For the text-containing cell, return its midpoint in [x, y] coordinate format. 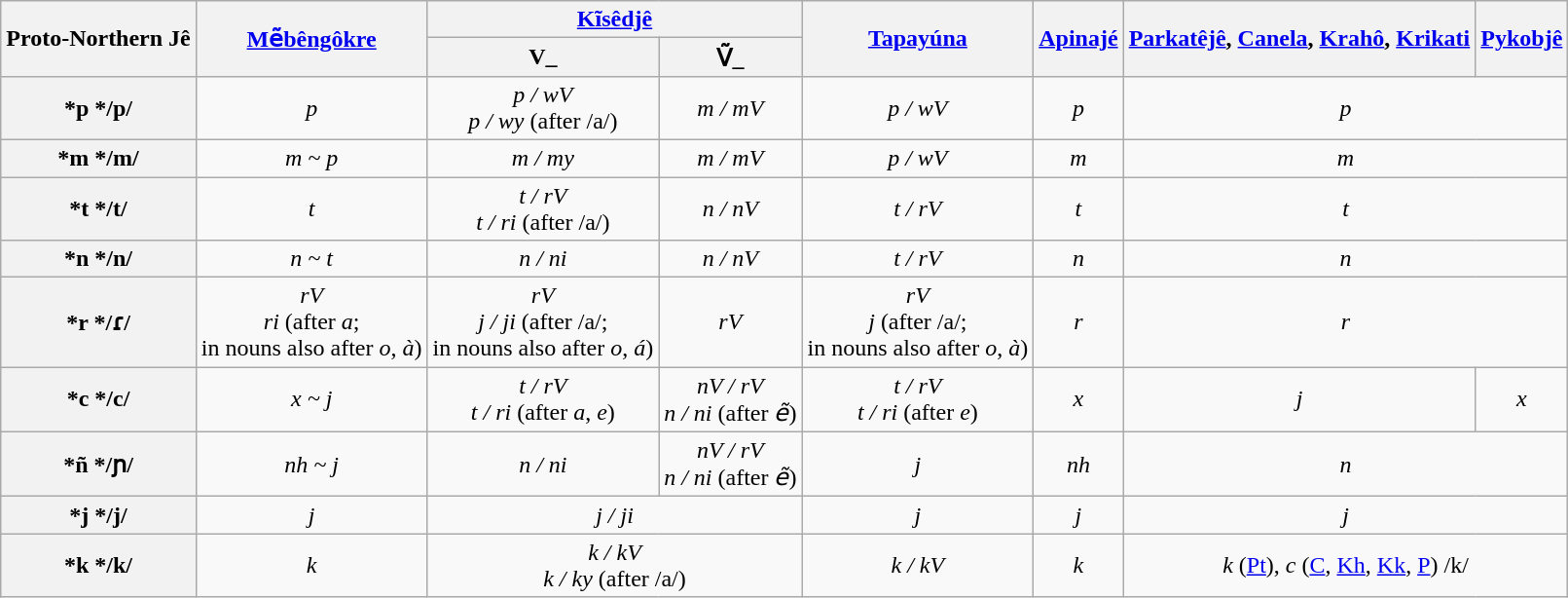
rV [730, 322]
n ~ t [311, 259]
t / rVt / ri (after e) [918, 399]
m ~ p [311, 158]
t / rVt / ri (after /a/) [543, 208]
rVj / ji (after /a/;in nouns also after o, á) [543, 322]
k / kVk / ky (after /a/) [615, 565]
Tapayúna [918, 39]
*k */k/ [99, 565]
Parkatêjê, Canela, Krahô, Krikati [1299, 39]
Kĩsêdjê [615, 19]
*n */n/ [99, 259]
Pykobjê [1522, 39]
x ~ j [311, 399]
V_ [543, 57]
j / ji [615, 515]
k (Pt), c (C, Kh, Kk, P) /k/ [1345, 565]
*m */m/ [99, 158]
*p */p/ [99, 107]
k / kV [918, 565]
Proto-Northern Jê [99, 39]
m / my [543, 158]
p / wVp / wy (after /a/) [543, 107]
rVj (after /a/;in nouns also after o, à) [918, 322]
Apinajé [1078, 39]
Ṽ_ [730, 57]
*r */ɾ/ [99, 322]
nh ~ j [311, 464]
Mẽbêngôkre [311, 39]
*j */j/ [99, 515]
rVri (after a;in nouns also after o, à) [311, 322]
t / rVt / ri (after a, e) [543, 399]
*c */c/ [99, 399]
*t */t/ [99, 208]
nh [1078, 464]
*ñ */ɲ/ [99, 464]
